Identify which cell holds the provided text, then report its [x, y] central coordinate. 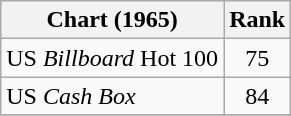
84 [258, 96]
Rank [258, 20]
US Billboard Hot 100 [112, 58]
75 [258, 58]
Chart (1965) [112, 20]
US Cash Box [112, 96]
